Locate the cell with the specified text and output its [X, Y] center coordinate. 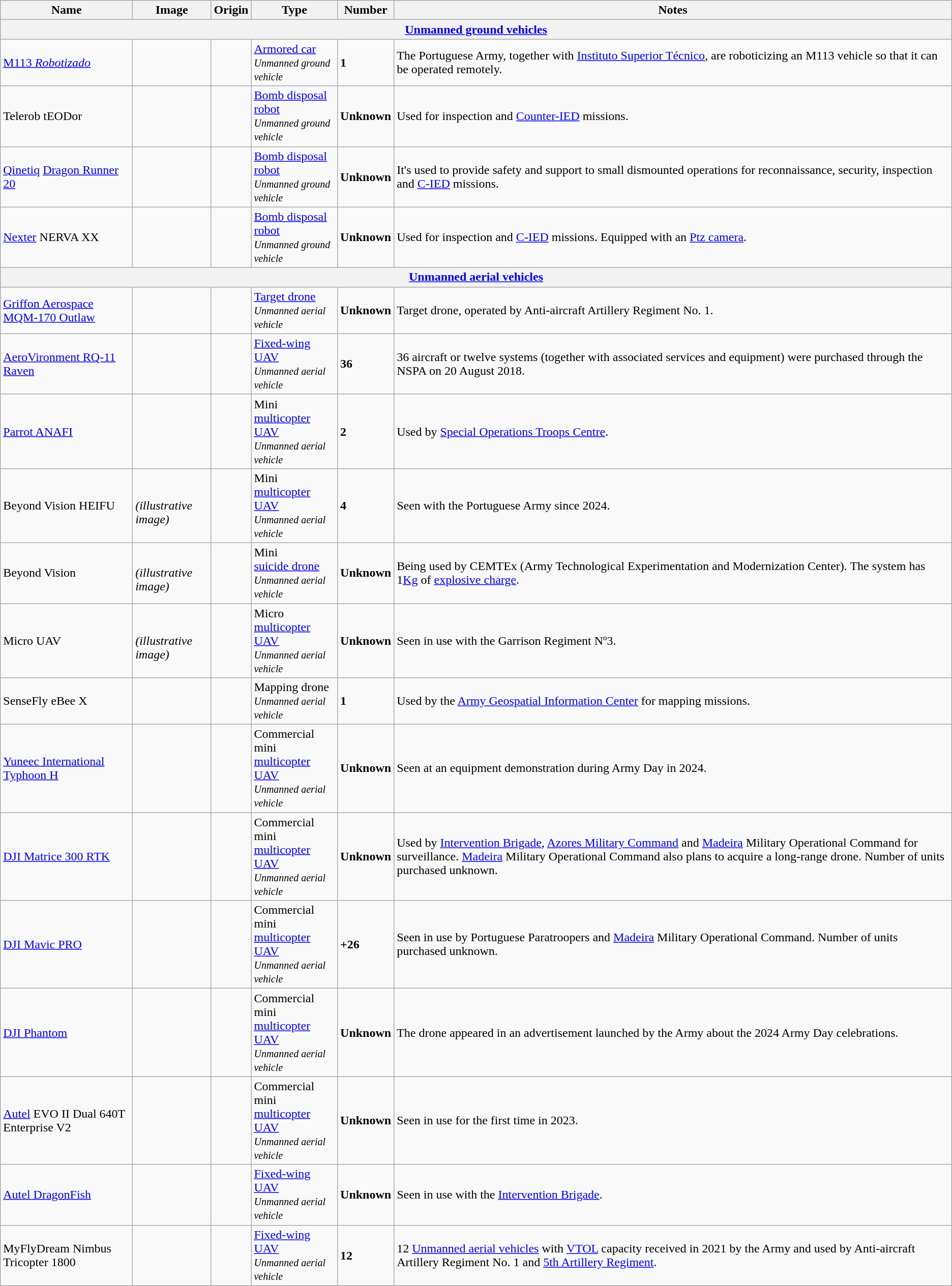
Used for inspection and Counter-IED missions. [673, 116]
Seen with the Portuguese Army since 2024. [673, 505]
Micromulticopter UAVUnmanned aerial vehicle [294, 640]
Beyond Vision HEIFU [67, 505]
36 [366, 364]
Used by the Army Geospatial Information Center for mapping missions. [673, 701]
M113 Robotizado [67, 63]
Notes [673, 10]
Unmanned aerial vehicles [476, 277]
The Portuguese Army, together with Instituto Superior Técnico, are roboticizing an M113 vehicle so that it can be operated remotely. [673, 63]
DJI Mavic PRO [67, 945]
Seen in use with the Intervention Brigade. [673, 1195]
+26 [366, 945]
Armored carUnmanned ground vehicle [294, 63]
DJI Matrice 300 RTK [67, 856]
2 [366, 431]
Seen at an equipment demonstration during Army Day in 2024. [673, 769]
Origin [231, 10]
12 [366, 1255]
Target drone, operated by Anti-aircraft Artillery Regiment No. 1. [673, 310]
Image [172, 10]
Seen in use with the Garrison Regiment Nº3. [673, 640]
The drone appeared in an advertisement launched by the Army about the 2024 Army Day celebrations. [673, 1032]
Beyond Vision [67, 573]
Unmanned ground vehicles [476, 29]
Seen in use by Portuguese Paratroopers and Madeira Military Operational Command. Number of units purchased unknown. [673, 945]
4 [366, 505]
Number [366, 10]
Mapping droneUnmanned aerial vehicle [294, 701]
Being used by CEMTEx (Army Technological Experimentation and Modernization Center). The system has 1Kg of explosive charge. [673, 573]
Griffon Aerospace MQM-170 Outlaw [67, 310]
SenseFly eBee X [67, 701]
MyFlyDream Nimbus Tricopter 1800 [67, 1255]
Seen in use for the first time in 2023. [673, 1121]
AeroVironment RQ-11 Raven [67, 364]
Autel DragonFish [67, 1195]
Name [67, 10]
Autel EVO II Dual 640T Enterprise V2 [67, 1121]
Type [294, 10]
DJI Phantom [67, 1032]
Used by Special Operations Troops Centre. [673, 431]
Used for inspection and C-IED missions. Equipped with an Ptz camera. [673, 237]
Qinetiq Dragon Runner 20 [67, 177]
Target droneUnmanned aerial vehicle [294, 310]
Nexter NERVA XX [67, 237]
Micro UAV [67, 640]
36 aircraft or twelve systems (together with associated services and equipment) were purchased through the NSPA on 20 August 2018. [673, 364]
Minisuicide droneUnmanned aerial vehicle [294, 573]
It's used to provide safety and support to small dismounted operations for reconnaissance, security, inspection and C-IED missions. [673, 177]
Yuneec International Typhoon H [67, 769]
Telerob tEODor [67, 116]
Parrot ANAFI [67, 431]
